Search for the cell housing the specified text and yield its [x, y] center coordinate. 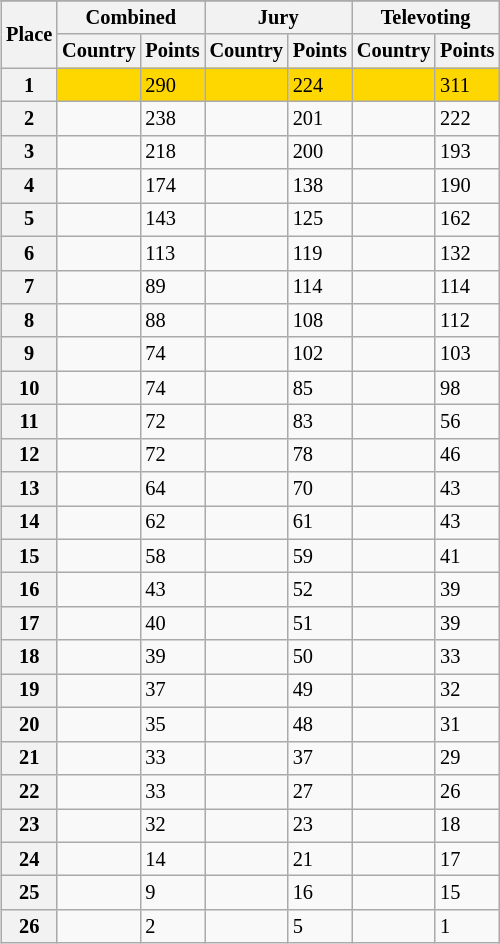
113 [172, 253]
190 [467, 186]
290 [172, 85]
85 [320, 388]
62 [172, 523]
108 [320, 321]
83 [320, 422]
10 [29, 388]
138 [320, 186]
Jury [278, 18]
51 [320, 624]
174 [172, 186]
19 [29, 691]
50 [320, 657]
Televoting [426, 18]
218 [172, 152]
20 [29, 725]
11 [29, 422]
46 [467, 455]
59 [320, 556]
143 [172, 220]
162 [467, 220]
89 [172, 287]
7 [29, 287]
12 [29, 455]
3 [29, 152]
24 [29, 859]
88 [172, 321]
201 [320, 119]
222 [467, 119]
224 [320, 85]
29 [467, 758]
6 [29, 253]
41 [467, 556]
22 [29, 792]
70 [320, 489]
4 [29, 186]
103 [467, 354]
64 [172, 489]
58 [172, 556]
102 [320, 354]
8 [29, 321]
112 [467, 321]
48 [320, 725]
61 [320, 523]
238 [172, 119]
56 [467, 422]
49 [320, 691]
40 [172, 624]
119 [320, 253]
27 [320, 792]
98 [467, 388]
78 [320, 455]
52 [320, 590]
31 [467, 725]
125 [320, 220]
13 [29, 489]
311 [467, 85]
25 [29, 893]
35 [172, 725]
193 [467, 152]
200 [320, 152]
Combined [130, 18]
Place [29, 34]
132 [467, 253]
